Pinpoint the cell where the given text exists, returning its [x, y] midpoint coordinate. 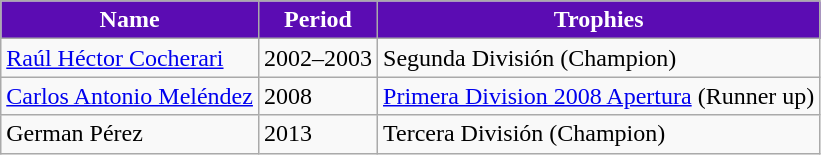
Trophies [599, 20]
Tercera División (Champion) [599, 134]
Period [318, 20]
2013 [318, 134]
Carlos Antonio Meléndez [130, 96]
Raúl Héctor Cocherari [130, 58]
Segunda División (Champion) [599, 58]
Name [130, 20]
Primera Division 2008 Apertura (Runner up) [599, 96]
2002–2003 [318, 58]
German Pérez [130, 134]
2008 [318, 96]
